Detect which cell encompasses the target text, then output its (x, y) center coordinate. 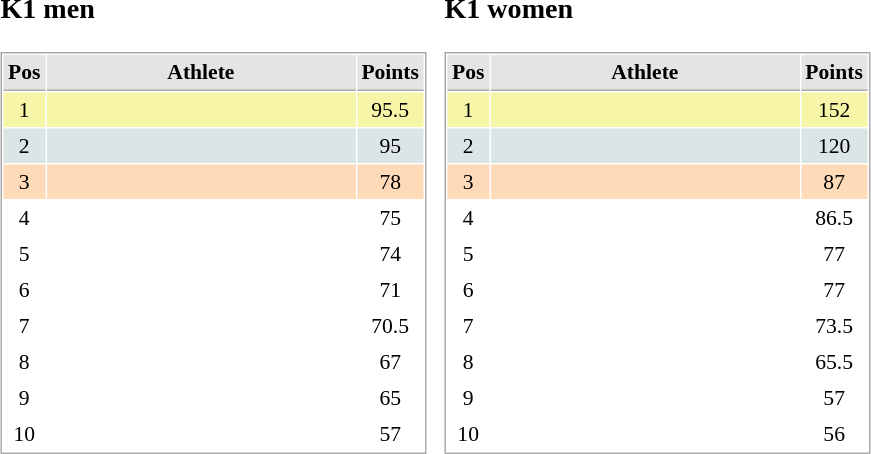
73.5 (834, 326)
65 (390, 398)
71 (390, 290)
152 (834, 110)
95 (390, 146)
65.5 (834, 362)
56 (834, 434)
70.5 (390, 326)
95.5 (390, 110)
78 (390, 182)
74 (390, 254)
120 (834, 146)
86.5 (834, 218)
87 (834, 182)
67 (390, 362)
75 (390, 218)
